Return (X, Y) of the center of cell containing provided text 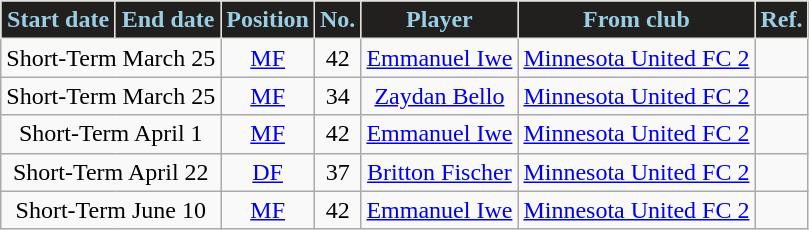
From club (636, 20)
Zaydan Bello (440, 96)
Short-Term April 22 (111, 172)
End date (168, 20)
Start date (58, 20)
Position (268, 20)
Ref. (782, 20)
Short-Term April 1 (111, 134)
No. (338, 20)
37 (338, 172)
DF (268, 172)
Short-Term June 10 (111, 210)
34 (338, 96)
Britton Fischer (440, 172)
Player (440, 20)
